For the text-containing cell, return its midpoint in (x, y) coordinate format. 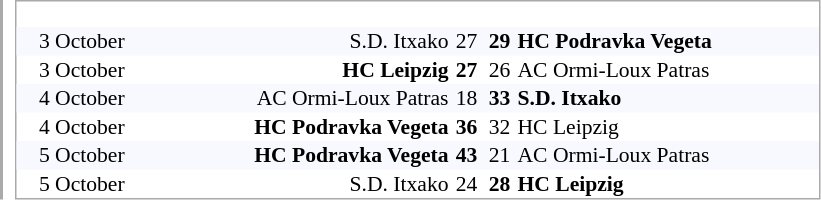
24 (466, 184)
33 (500, 98)
29 (500, 41)
26 (500, 70)
21 (500, 155)
28 (500, 184)
36 (466, 126)
43 (466, 155)
18 (466, 98)
32 (500, 126)
